From the cell containing the given text, extract its center point as [x, y] coordinate. 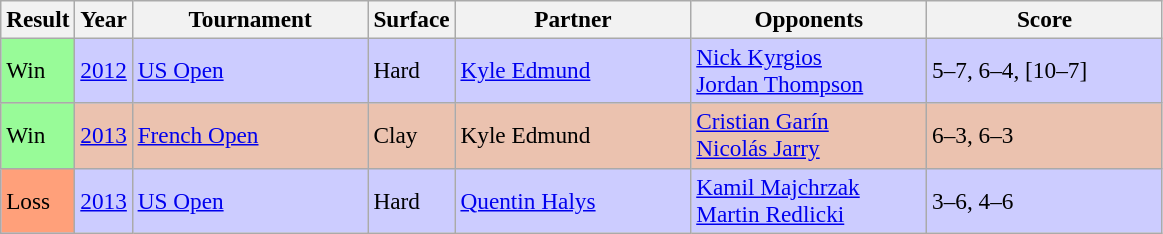
French Open [250, 136]
Score [1045, 19]
Loss [38, 200]
Partner [573, 19]
2012 [104, 70]
Kamil Majchrzak Martin Redlicki [809, 200]
3–6, 4–6 [1045, 200]
Clay [412, 136]
Nick Kyrgios Jordan Thompson [809, 70]
6–3, 6–3 [1045, 136]
5–7, 6–4, [10–7] [1045, 70]
Year [104, 19]
Quentin Halys [573, 200]
Tournament [250, 19]
Surface [412, 19]
Result [38, 19]
Opponents [809, 19]
Cristian Garín Nicolás Jarry [809, 136]
